Scan for the cell matching the given text and deliver its [x, y] coordinate at center. 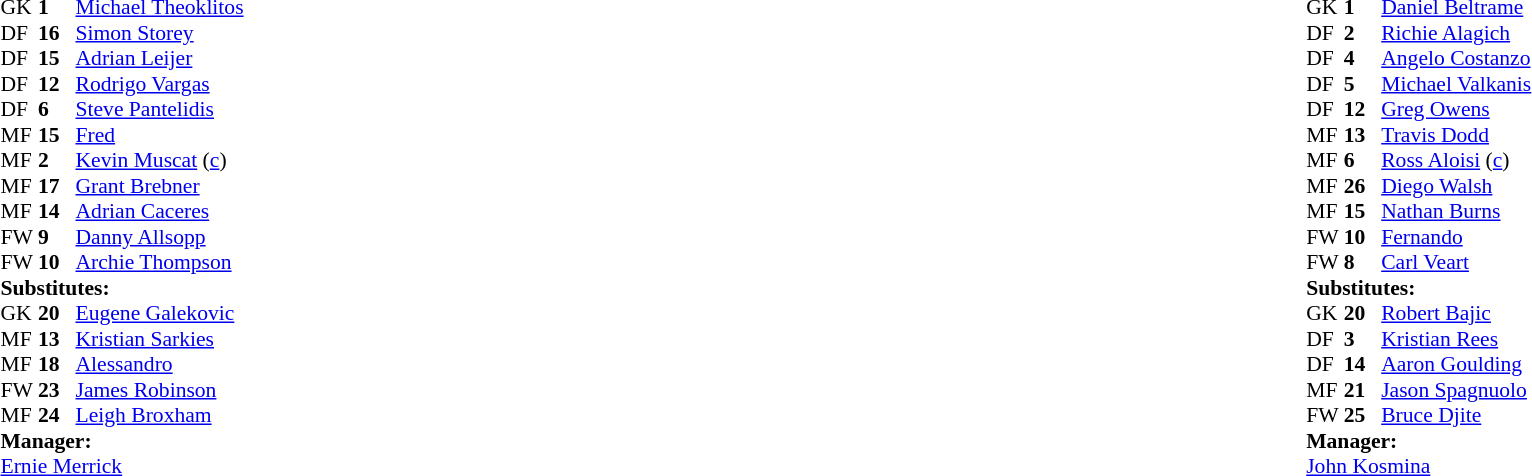
8 [1363, 263]
Leigh Broxham [160, 415]
James Robinson [160, 390]
Nathan Burns [1456, 211]
Eugene Galekovic [160, 313]
Aaron Goulding [1456, 365]
Archie Thompson [160, 263]
Danny Allsopp [160, 237]
Robert Bajic [1456, 313]
Angelo Costanzo [1456, 59]
26 [1363, 186]
16 [57, 33]
4 [1363, 59]
Simon Storey [160, 33]
17 [57, 186]
Carl Veart [1456, 263]
Grant Brebner [160, 186]
Travis Dodd [1456, 135]
Kristian Rees [1456, 339]
3 [1363, 339]
Bruce Djite [1456, 415]
Alessandro [160, 365]
24 [57, 415]
Greg Owens [1456, 109]
Rodrigo Vargas [160, 84]
Fred [160, 135]
Adrian Leijer [160, 59]
Steve Pantelidis [160, 109]
Richie Alagich [1456, 33]
Kristian Sarkies [160, 339]
23 [57, 390]
9 [57, 237]
5 [1363, 84]
21 [1363, 390]
18 [57, 365]
Michael Valkanis [1456, 84]
25 [1363, 415]
Jason Spagnuolo [1456, 390]
Diego Walsh [1456, 186]
Adrian Caceres [160, 211]
Fernando [1456, 237]
Kevin Muscat (c) [160, 161]
Ross Aloisi (c) [1456, 161]
